Scan for the cell matching the given text and deliver its (X, Y) coordinate at center. 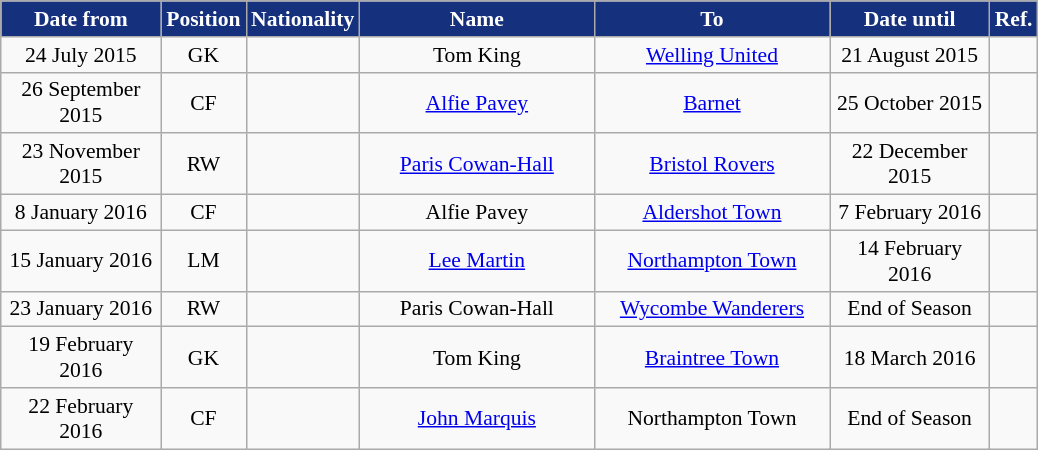
Welling United (712, 55)
Ref. (1014, 19)
23 January 2016 (81, 309)
Name (476, 19)
To (712, 19)
21 August 2015 (910, 55)
Barnet (712, 102)
Aldershot Town (712, 213)
15 January 2016 (81, 260)
Braintree Town (712, 358)
7 February 2016 (910, 213)
24 July 2015 (81, 55)
14 February 2016 (910, 260)
Nationality (302, 19)
Wycombe Wanderers (712, 309)
22 December 2015 (910, 164)
Bristol Rovers (712, 164)
23 November 2015 (81, 164)
22 February 2016 (81, 418)
John Marquis (476, 418)
8 January 2016 (81, 213)
LM (204, 260)
Position (204, 19)
Lee Martin (476, 260)
25 October 2015 (910, 102)
Date from (81, 19)
26 September 2015 (81, 102)
19 February 2016 (81, 358)
18 March 2016 (910, 358)
Date until (910, 19)
